Return the (x, y) coordinate for the center point of the cell that contains the specified text.  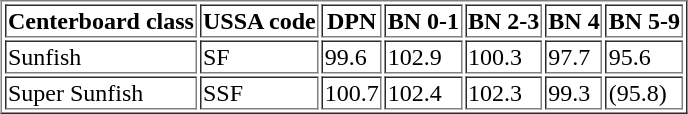
USSA code (260, 20)
DPN (352, 20)
(95.8) (644, 92)
Centerboard class (101, 20)
Super Sunfish (101, 92)
SSF (260, 92)
99.3 (574, 92)
102.4 (424, 92)
100.7 (352, 92)
BN 0-1 (424, 20)
BN 5-9 (644, 20)
SF (260, 56)
BN 2-3 (504, 20)
BN 4 (574, 20)
100.3 (504, 56)
95.6 (644, 56)
Sunfish (101, 56)
102.9 (424, 56)
102.3 (504, 92)
97.7 (574, 56)
99.6 (352, 56)
